Determine the [X, Y] coordinate at the center of the cell enclosing the given text.  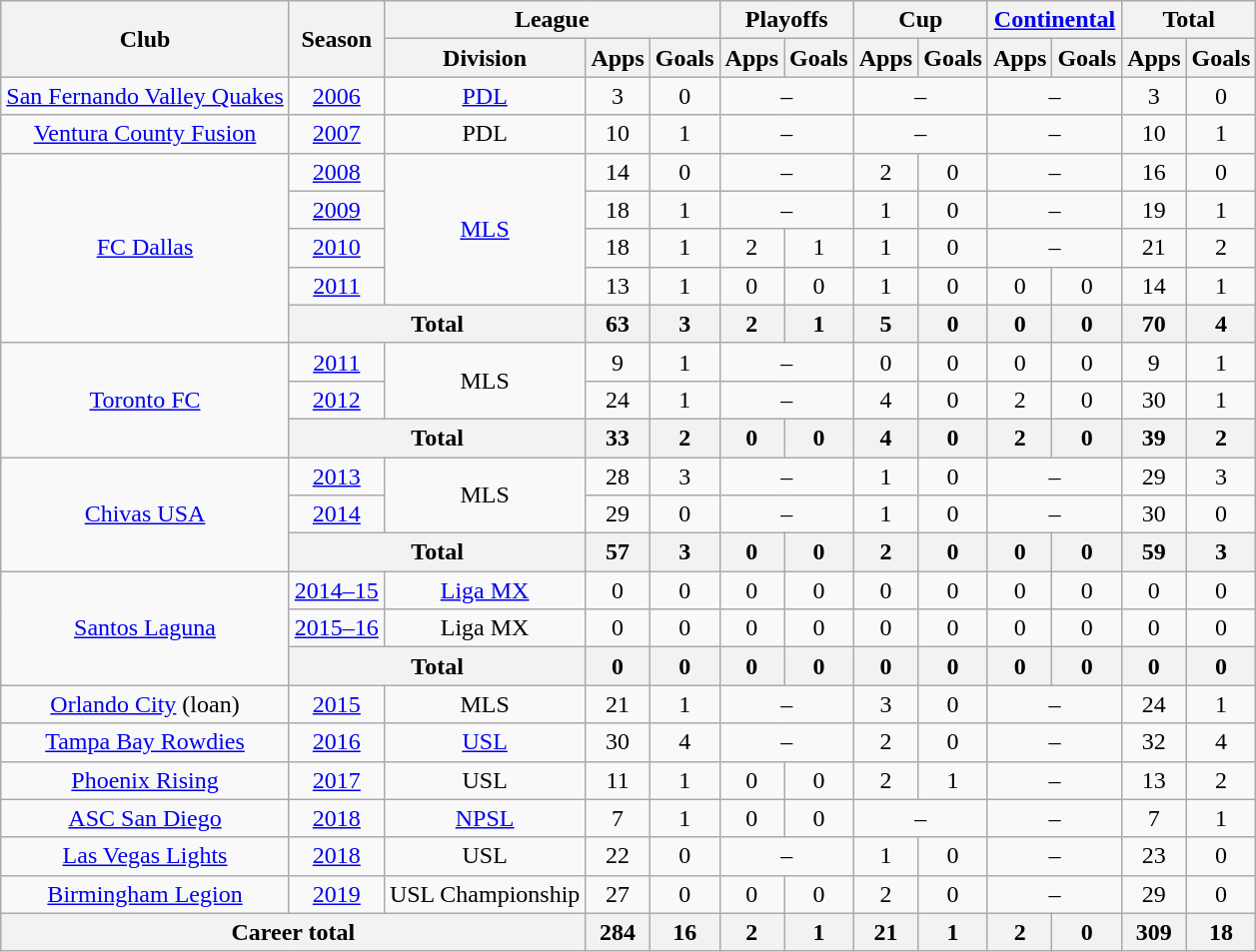
Ventura County Fusion [146, 134]
2015–16 [336, 628]
ASC San Diego [146, 818]
5 [885, 324]
Club [146, 39]
27 [618, 894]
2019 [336, 894]
57 [618, 552]
59 [1154, 552]
28 [618, 476]
2013 [336, 476]
2008 [336, 172]
2012 [336, 400]
Santos Laguna [146, 628]
League [552, 20]
Las Vegas Lights [146, 856]
19 [1154, 210]
Birmingham Legion [146, 894]
2014 [336, 514]
San Fernando Valley Quakes [146, 96]
Orlando City (loan) [146, 704]
Playoffs [786, 20]
Continental [1054, 20]
NPSL [485, 818]
2016 [336, 742]
USL Championship [485, 894]
70 [1154, 324]
33 [618, 438]
2017 [336, 780]
284 [618, 932]
2015 [336, 704]
Division [485, 58]
Chivas USA [146, 514]
Career total [294, 932]
22 [618, 856]
2014–15 [336, 590]
11 [618, 780]
23 [1154, 856]
2006 [336, 96]
Phoenix Rising [146, 780]
Cup [920, 20]
FC Dallas [146, 248]
2009 [336, 210]
63 [618, 324]
32 [1154, 742]
309 [1154, 932]
39 [1154, 438]
2007 [336, 134]
2010 [336, 248]
Tampa Bay Rowdies [146, 742]
Toronto FC [146, 400]
Season [336, 39]
